Return the [x, y] coordinate for the center point of the cell that contains the specified text.  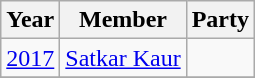
Party [220, 20]
2017 [30, 58]
Member [123, 20]
Satkar Kaur [123, 58]
Year [30, 20]
